Search for the cell housing the specified text and yield its [X, Y] center coordinate. 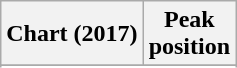
Chart (2017) [72, 34]
Peak position [189, 34]
